Pinpoint the cell where the given text exists, returning its [x, y] midpoint coordinate. 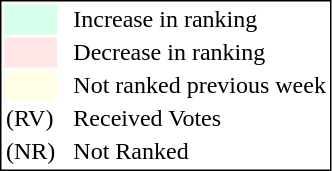
Increase in ranking [200, 19]
(NR) [30, 151]
Received Votes [200, 119]
(RV) [30, 119]
Decrease in ranking [200, 53]
Not ranked previous week [200, 85]
Not Ranked [200, 151]
